Output the [x, y] coordinate of the center of the cell containing the given text.  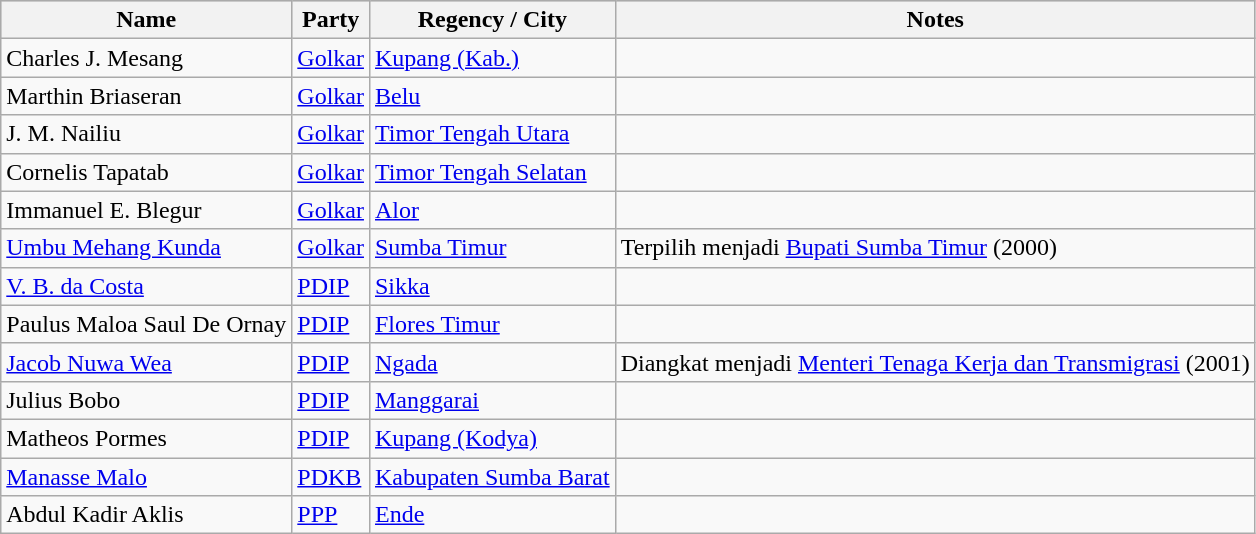
Notes [935, 20]
Manggarai [492, 400]
Timor Tengah Selatan [492, 172]
Sikka [492, 286]
Timor Tengah Utara [492, 134]
Julius Bobo [146, 400]
PDKB [331, 477]
Sumba Timur [492, 248]
Cornelis Tapatab [146, 172]
Jacob Nuwa Wea [146, 362]
Regency / City [492, 20]
Party [331, 20]
Matheos Pormes [146, 438]
Manasse Malo [146, 477]
Immanuel E. Blegur [146, 210]
Marthin Briaseran [146, 96]
Belu [492, 96]
V. B. da Costa [146, 286]
Kupang (Kodya) [492, 438]
Umbu Mehang Kunda [146, 248]
Abdul Kadir Aklis [146, 515]
Charles J. Mesang [146, 58]
Terpilih menjadi Bupati Sumba Timur (2000) [935, 248]
Kupang (Kab.) [492, 58]
Flores Timur [492, 324]
Name [146, 20]
Kabupaten Sumba Barat [492, 477]
PPP [331, 515]
Ende [492, 515]
Alor [492, 210]
Paulus Maloa Saul De Ornay [146, 324]
Diangkat menjadi Menteri Tenaga Kerja dan Transmigrasi (2001) [935, 362]
Ngada [492, 362]
J. M. Nailiu [146, 134]
